Pinpoint the cell where the given text exists, returning its [x, y] midpoint coordinate. 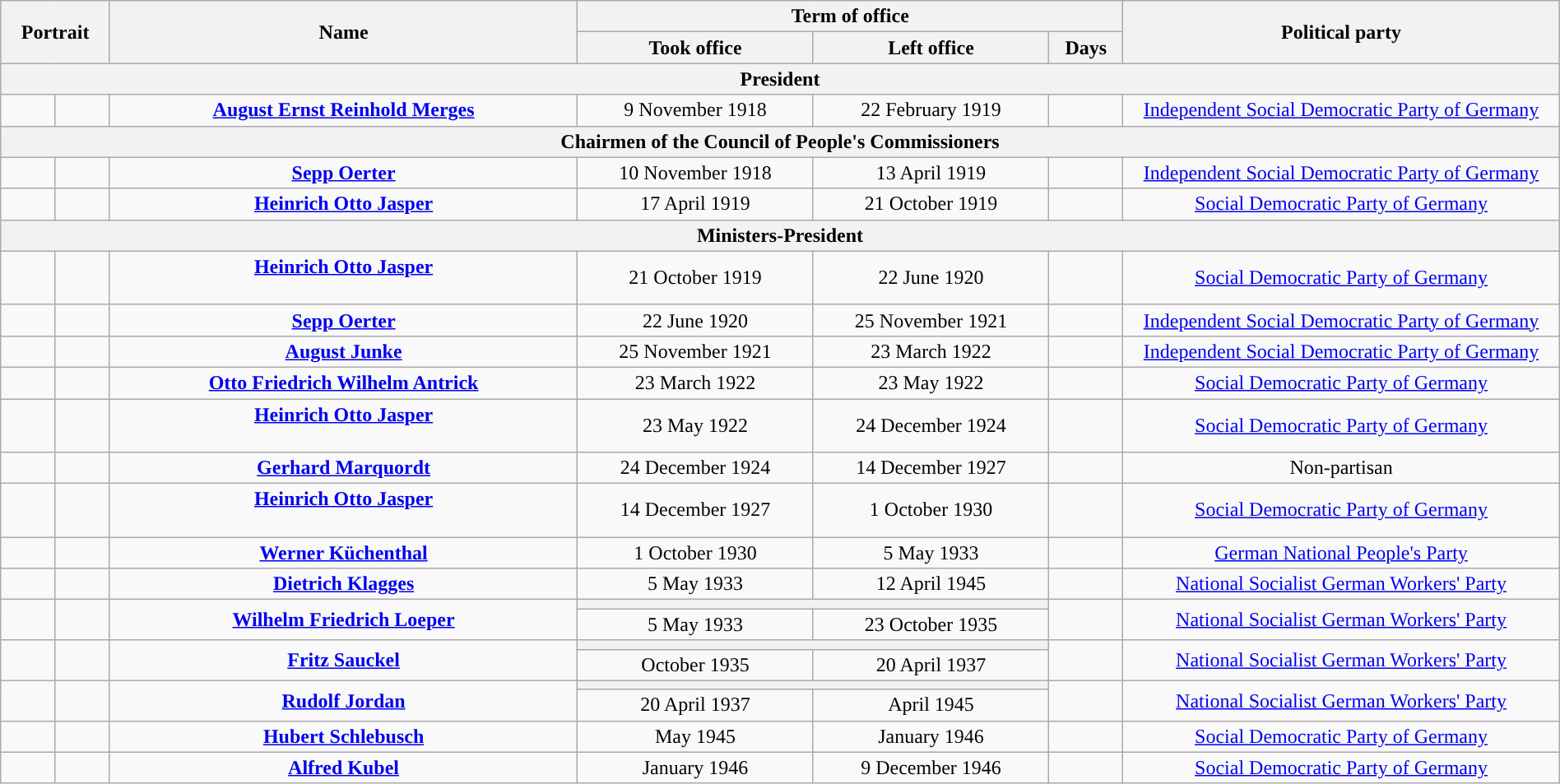
Ministers-President [780, 235]
Term of office [851, 16]
Werner Küchenthal [343, 553]
17 April 1919 [695, 204]
Name [343, 32]
German National People's Party [1341, 553]
August Junke [343, 351]
Chairmen of the Council of People's Commissioners [780, 141]
9 November 1918 [695, 110]
Left office [931, 48]
Rudolf Jordan [343, 701]
Hubert Schlebusch [343, 736]
23 October 1935 [931, 624]
Took office [695, 48]
12 April 1945 [931, 584]
Portrait [56, 32]
Political party [1341, 32]
Otto Friedrich Wilhelm Antrick [343, 383]
Alfred Kubel [343, 768]
August Ernst Reinhold Merges [343, 110]
Days [1086, 48]
Wilhelm Friedrich Loeper [343, 620]
April 1945 [931, 705]
10 November 1918 [695, 173]
Gerhard Marquordt [343, 468]
Non-partisan [1341, 468]
May 1945 [695, 736]
October 1935 [695, 665]
13 April 1919 [931, 173]
22 February 1919 [931, 110]
Fritz Sauckel [343, 660]
Dietrich Klagges [343, 584]
President [780, 79]
9 December 1946 [931, 768]
